Find where the given text appears and provide that cell's center as (x, y) coordinate. 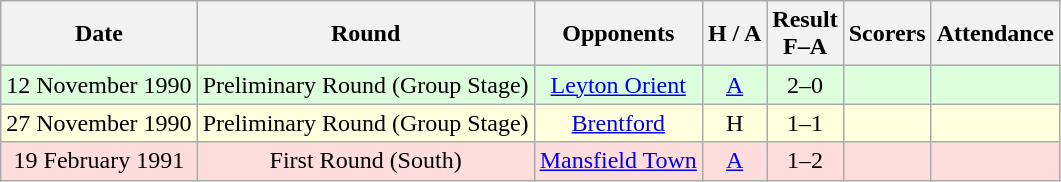
H / A (734, 34)
H (734, 123)
19 February 1991 (99, 161)
First Round (South) (366, 161)
ResultF–A (805, 34)
Mansfield Town (618, 161)
Opponents (618, 34)
Scorers (887, 34)
Date (99, 34)
Attendance (995, 34)
2–0 (805, 85)
1–2 (805, 161)
Brentford (618, 123)
Round (366, 34)
Leyton Orient (618, 85)
1–1 (805, 123)
12 November 1990 (99, 85)
27 November 1990 (99, 123)
